Identify which cell holds the provided text, then report its [x, y] central coordinate. 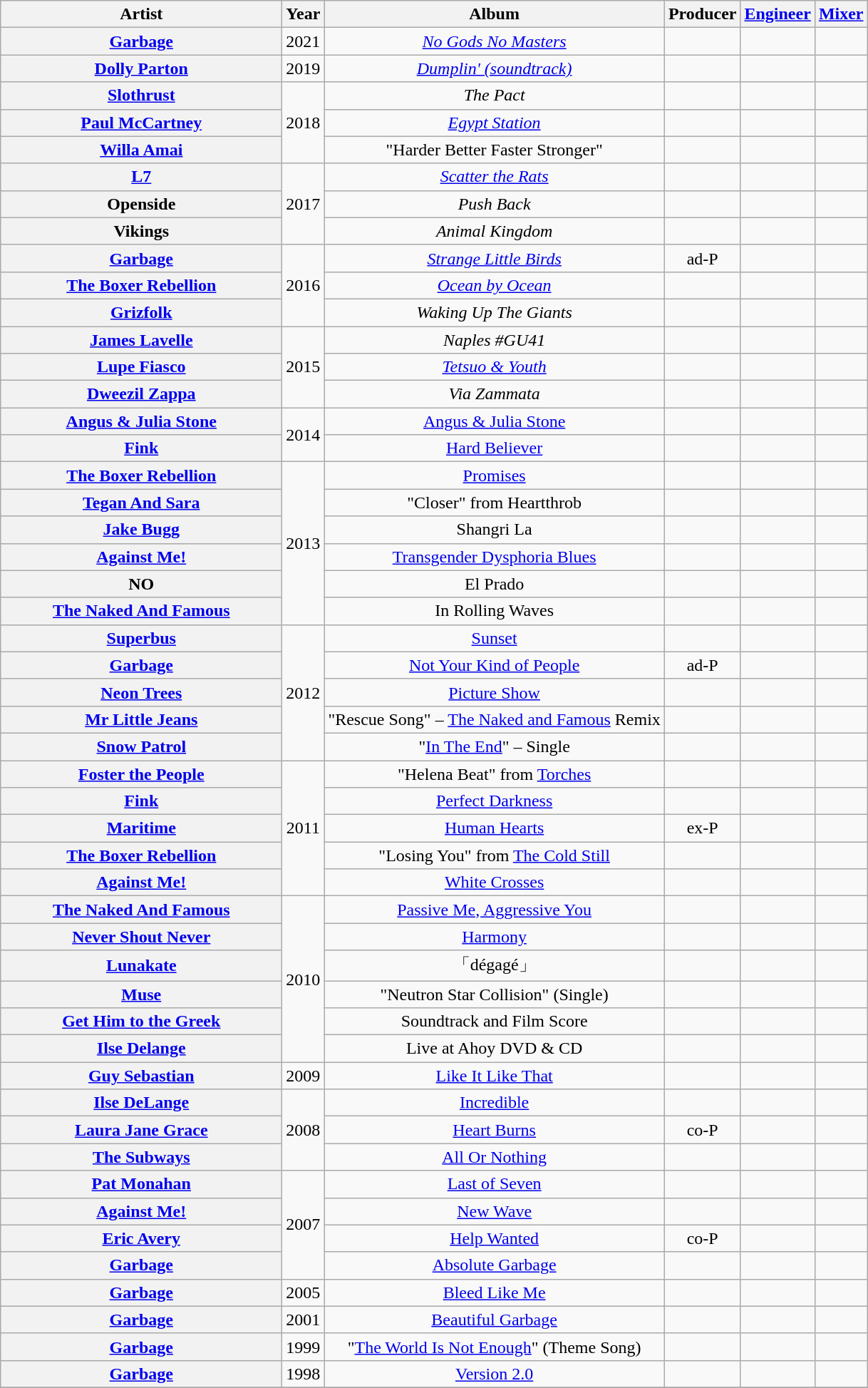
2010 [304, 980]
"Neutron Star Collision" (Single) [495, 994]
2012 [304, 692]
Dweezil Zappa [141, 394]
Neon Trees [141, 692]
Laura Jane Grace [141, 1130]
No Gods No Masters [495, 41]
Get Him to the Greek [141, 1022]
The Subways [141, 1157]
Help Wanted [495, 1238]
"Losing You" from The Cold Still [495, 855]
Beautiful Garbage [495, 1320]
Dolly Parton [141, 68]
ex-P [703, 828]
NO [141, 584]
Heart Burns [495, 1130]
2009 [304, 1076]
Shangri La [495, 530]
Never Shout Never [141, 937]
Not Your Kind of People [495, 665]
Mr Little Jeans [141, 719]
El Prado [495, 584]
Strange Little Birds [495, 258]
Pat Monahan [141, 1184]
2008 [304, 1130]
Absolute Garbage [495, 1265]
Tegan And Sara [141, 503]
2014 [304, 435]
Year [304, 14]
「dégagé」 [495, 965]
Eric Avery [141, 1238]
"The World Is Not Enough" (Theme Song) [495, 1347]
Vikings [141, 231]
Via Zammata [495, 394]
Ocean by Ocean [495, 285]
Maritime [141, 828]
The Pact [495, 96]
Transgender Dysphoria Blues [495, 557]
Hard Believer [495, 448]
Animal Kingdom [495, 231]
1998 [304, 1374]
Dumplin' (soundtrack) [495, 68]
"Rescue Song" – The Naked and Famous Remix [495, 719]
2001 [304, 1320]
Mixer [841, 14]
Openside [141, 204]
Guy Sebastian [141, 1076]
Human Hearts [495, 828]
Naples #GU41 [495, 340]
In Rolling Waves [495, 611]
Waking Up The Giants [495, 312]
Producer [703, 14]
Superbus [141, 638]
Push Back [495, 204]
1999 [304, 1347]
"Harder Better Faster Stronger" [495, 150]
L7 [141, 177]
Lupe Fiasco [141, 367]
Live at Ahoy DVD & CD [495, 1049]
"Closer" from Heartthrob [495, 503]
2021 [304, 41]
Slothrust [141, 96]
Incredible [495, 1103]
2018 [304, 123]
2015 [304, 367]
Perfect Darkness [495, 801]
2019 [304, 68]
James Lavelle [141, 340]
New Wave [495, 1211]
2016 [304, 285]
Jake Bugg [141, 530]
2017 [304, 204]
Soundtrack and Film Score [495, 1022]
Promises [495, 475]
Ilse DeLange [141, 1103]
Ilse Delange [141, 1049]
Bleed Like Me [495, 1292]
Last of Seven [495, 1184]
Foster the People [141, 773]
2007 [304, 1225]
Version 2.0 [495, 1374]
Engineer [777, 14]
Passive Me, Aggressive You [495, 910]
Like It Like That [495, 1076]
Snow Patrol [141, 746]
2005 [304, 1292]
Sunset [495, 638]
Grizfolk [141, 312]
"Helena Beat" from Torches [495, 773]
Muse [141, 994]
Picture Show [495, 692]
Album [495, 14]
Harmony [495, 937]
Tetsuo & Youth [495, 367]
Artist [141, 14]
Willa Amai [141, 150]
Paul McCartney [141, 123]
"In The End" – Single [495, 746]
2011 [304, 828]
White Crosses [495, 883]
Scatter the Rats [495, 177]
2013 [304, 543]
All Or Nothing [495, 1157]
Egypt Station [495, 123]
Lunakate [141, 965]
